Search for the cell housing the specified text and yield its (X, Y) center coordinate. 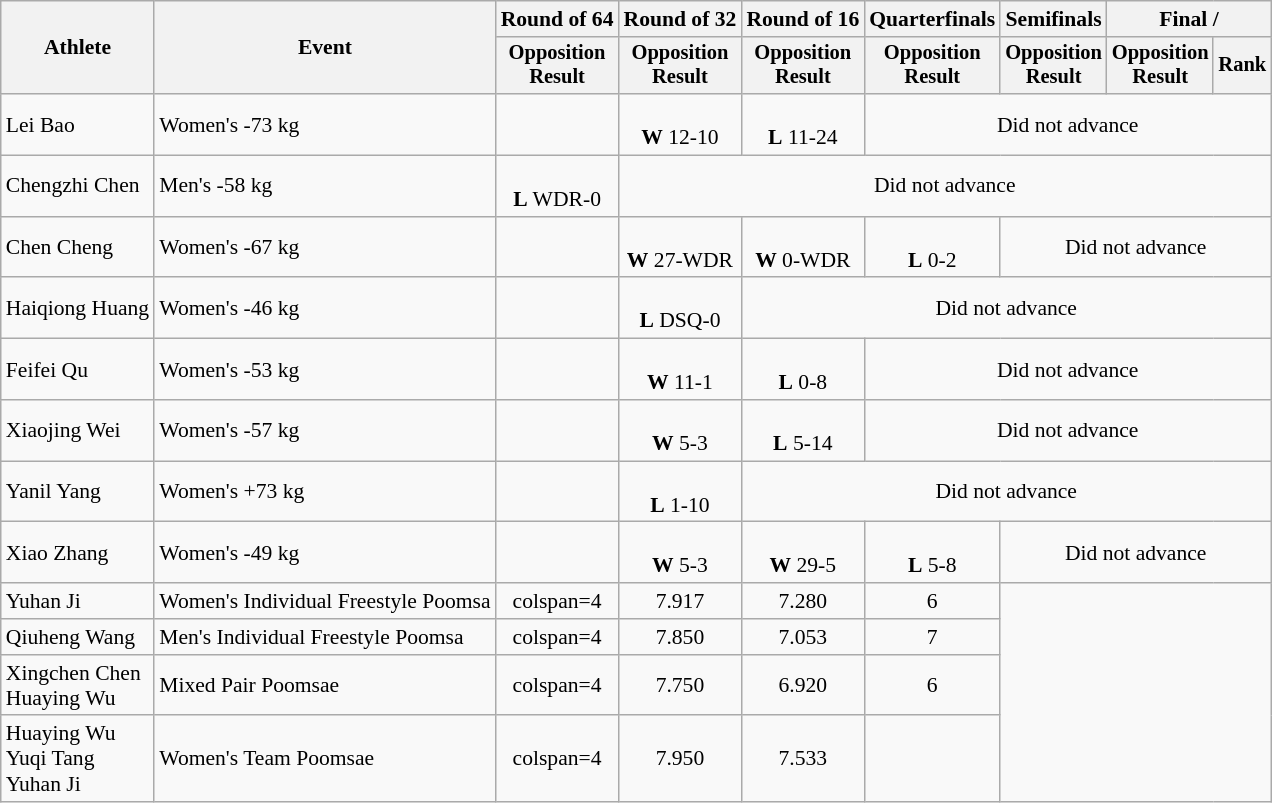
Haiqiong Huang (78, 308)
Men's -58 kg (324, 186)
Women's -57 kg (324, 430)
L 11-24 (802, 124)
Women's -67 kg (324, 248)
W 11-1 (680, 370)
W 12-10 (680, 124)
L 1-10 (680, 492)
7.850 (680, 637)
W 0-WDR (802, 248)
7.950 (680, 760)
Xingchen ChenHuaying Wu (78, 686)
L 5-14 (802, 430)
Chen Cheng (78, 248)
L 0-8 (802, 370)
Women's -73 kg (324, 124)
L 5-8 (932, 552)
7.280 (802, 601)
Lei Bao (78, 124)
Feifei Qu (78, 370)
7 (932, 637)
Chengzhi Chen (78, 186)
Men's Individual Freestyle Poomsa (324, 637)
Huaying WuYuqi TangYuhan Ji (78, 760)
W 29-5 (802, 552)
Women's Individual Freestyle Poomsa (324, 601)
Mixed Pair Poomsae (324, 686)
Xiao Zhang (78, 552)
W 27-WDR (680, 248)
L DSQ-0 (680, 308)
Final / (1189, 19)
7.533 (802, 760)
Women's Team Poomsae (324, 760)
Round of 16 (802, 19)
Quarterfinals (932, 19)
Women's -49 kg (324, 552)
Semifinals (1054, 19)
L 0-2 (932, 248)
Women's -46 kg (324, 308)
Women's +73 kg (324, 492)
Yuhan Ji (78, 601)
7.917 (680, 601)
Rank (1242, 66)
Event (324, 48)
L WDR-0 (558, 186)
Yanil Yang (78, 492)
6.920 (802, 686)
7.053 (802, 637)
Athlete (78, 48)
Round of 64 (558, 19)
Round of 32 (680, 19)
Women's -53 kg (324, 370)
7.750 (680, 686)
Xiaojing Wei (78, 430)
Qiuheng Wang (78, 637)
